Search for the cell housing the specified text and yield its (X, Y) center coordinate. 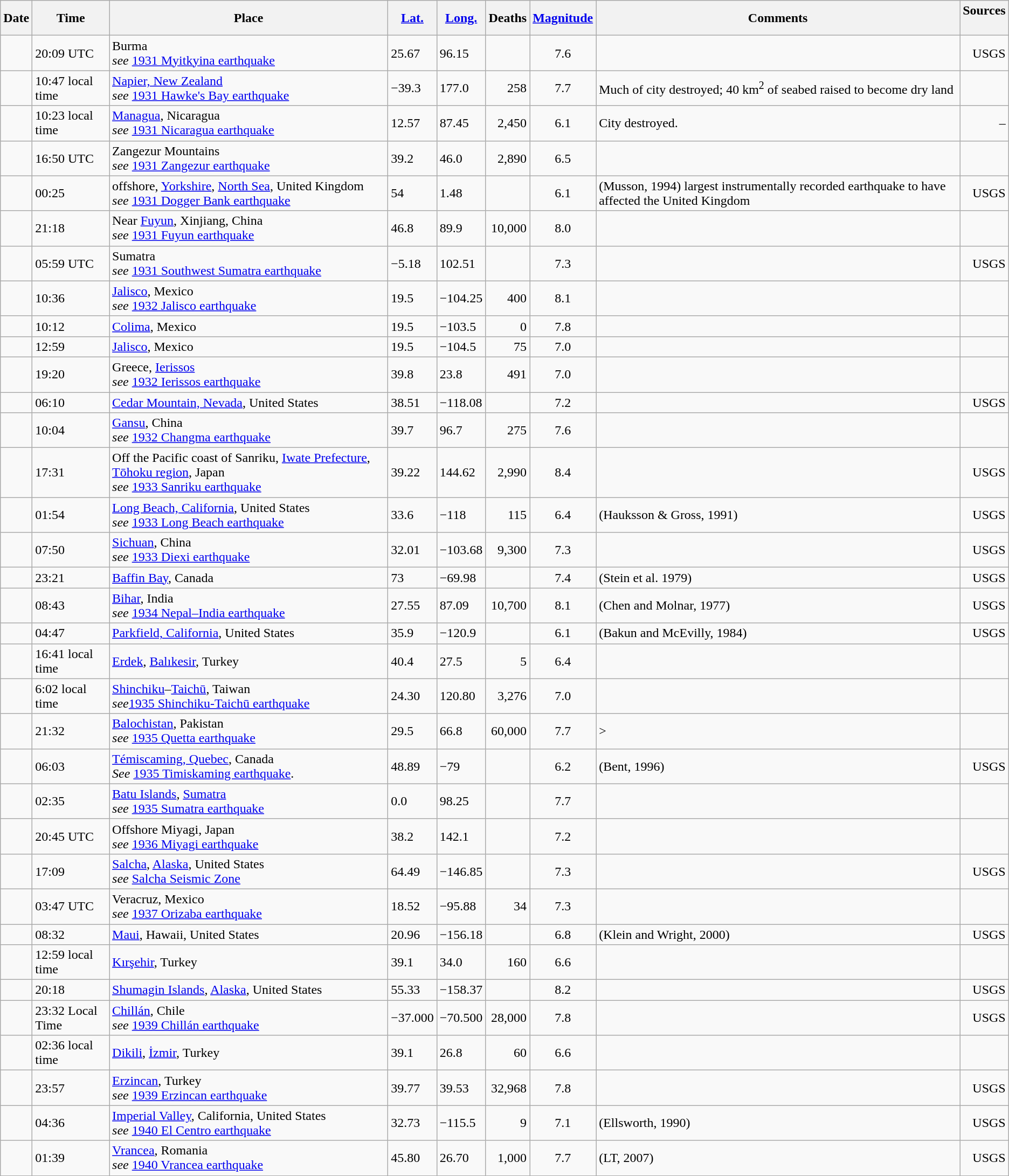
Lat. (413, 18)
(Chen and Molnar, 1977) (778, 606)
275 (508, 430)
64.49 (413, 871)
06:10 (71, 403)
87.09 (461, 606)
Sources (984, 18)
(LT, 2007) (778, 1158)
96.15 (461, 53)
Sumatrasee 1931 Southwest Sumatra earthquake (249, 263)
−69.98 (461, 578)
Napier, New Zealand see 1931 Hawke's Bay earthquake (249, 88)
32.73 (413, 1123)
21:18 (71, 229)
18.52 (413, 907)
10:23 local time (71, 123)
21:32 (71, 731)
Sichuan, Chinasee 1933 Diexi earthquake (249, 550)
Managua, Nicaragua see 1931 Nicaragua earthquake (249, 123)
Much of city destroyed; 40 km2 of seabed raised to become dry land (778, 88)
(Musson, 1994) largest instrumentally recorded earthquake to have affected the United Kingdom (778, 193)
(Hauksson & Gross, 1991) (778, 515)
8.2 (563, 990)
7.4 (563, 578)
38.51 (413, 403)
48.89 (413, 766)
60 (508, 1053)
25.67 (413, 53)
400 (508, 299)
08:32 (71, 934)
02:35 (71, 801)
−146.85 (461, 871)
9,300 (508, 550)
55.33 (413, 990)
16:50 UTC (71, 158)
23.8 (461, 374)
33.6 (413, 515)
16:41 local time (71, 661)
Erdek, Balıkesir, Turkey (249, 661)
Deaths (508, 18)
(Bakun and McEvilly, 1984) (778, 633)
−103.68 (461, 550)
(Stein et al. 1979) (778, 578)
32.01 (413, 550)
Burma see 1931 Myitkyina earthquake (249, 53)
01:54 (71, 515)
60,000 (508, 731)
0 (508, 326)
(Klein and Wright, 2000) (778, 934)
144.62 (461, 473)
38.2 (413, 836)
45.80 (413, 1158)
(Bent, 1996) (778, 766)
8.0 (563, 229)
−104.25 (461, 299)
−118 (461, 515)
Zangezur Mountains see 1931 Zangezur earthquake (249, 158)
2,990 (508, 473)
46.0 (461, 158)
6.8 (563, 934)
20:18 (71, 990)
−156.18 (461, 934)
Bihar, India see 1934 Nepal–India earthquake (249, 606)
27.5 (461, 661)
39.53 (461, 1088)
Dikili, İzmir, Turkey (249, 1053)
Place (249, 18)
01:39 (71, 1158)
258 (508, 88)
Parkfield, California, United States (249, 633)
Imperial Valley, California, United States see 1940 El Centro earthquake (249, 1123)
Kırşehir, Turkey (249, 963)
34 (508, 907)
02:36 local time (71, 1053)
20:45 UTC (71, 836)
Offshore Miyagi, Japansee 1936 Miyagi earthquake (249, 836)
89.9 (461, 229)
6.2 (563, 766)
−79 (461, 766)
Balochistan, Pakistansee 1935 Quetta earthquake (249, 731)
39.7 (413, 430)
05:59 UTC (71, 263)
32,968 (508, 1088)
1,000 (508, 1158)
Greece, Ierissossee 1932 Ierissos earthquake (249, 374)
10:36 (71, 299)
12:59 (71, 347)
28,000 (508, 1018)
20:09 UTC (71, 53)
Magnitude (563, 18)
39.8 (413, 374)
46.8 (413, 229)
−120.9 (461, 633)
102.51 (461, 263)
10:47 local time (71, 88)
160 (508, 963)
12:59 local time (71, 963)
Shumagin Islands, Alaska, United States (249, 990)
2,450 (508, 123)
00:25 (71, 193)
27.55 (413, 606)
Jalisco, Mexico (249, 347)
04:47 (71, 633)
offshore, Yorkshire, North Sea, United Kingdom see 1931 Dogger Bank earthquake (249, 193)
−115.5 (461, 1123)
6:02 local time (71, 696)
39.2 (413, 158)
−158.37 (461, 990)
−70.500 (461, 1018)
24.30 (413, 696)
04:36 (71, 1123)
Jalisco, Mexicosee 1932 Jalisco earthquake (249, 299)
5 (508, 661)
26.70 (461, 1158)
Off the Pacific coast of Sanriku, Iwate Prefecture, Tōhoku region, Japansee 1933 Sanriku earthquake (249, 473)
Batu Islands, Sumatra see 1935 Sumatra earthquake (249, 801)
26.8 (461, 1053)
54 (413, 193)
−95.88 (461, 907)
Long Beach, California, United States see 1933 Long Beach earthquake (249, 515)
(Ellsworth, 1990) (778, 1123)
07:50 (71, 550)
Cedar Mountain, Nevada, United States (249, 403)
– (984, 123)
8.4 (563, 473)
96.7 (461, 430)
10:04 (71, 430)
Time (71, 18)
142.1 (461, 836)
177.0 (461, 88)
Chillán, Chile see 1939 Chillán earthquake (249, 1018)
75 (508, 347)
23:32 Local Time (71, 1018)
Colima, Mexico (249, 326)
9 (508, 1123)
87.45 (461, 123)
Salcha, Alaska, United Statessee Salcha Seismic Zone (249, 871)
Near Fuyun, Xinjiang, China see 1931 Fuyun earthquake (249, 229)
17:09 (71, 871)
−118.08 (461, 403)
Date (16, 18)
35.9 (413, 633)
−104.5 (461, 347)
23:21 (71, 578)
06:03 (71, 766)
73 (413, 578)
Baffin Bay, Canada (249, 578)
10,000 (508, 229)
Comments (778, 18)
Erzincan, Turkey see 1939 Erzincan earthquake (249, 1088)
39.77 (413, 1088)
29.5 (413, 731)
98.25 (461, 801)
19:20 (71, 374)
0.0 (413, 801)
120.80 (461, 696)
2,890 (508, 158)
40.4 (413, 661)
Vrancea, Romaniasee 1940 Vrancea earthquake (249, 1158)
34.0 (461, 963)
−37.000 (413, 1018)
12.57 (413, 123)
−5.18 (413, 263)
39.22 (413, 473)
−103.5 (461, 326)
Shinchiku–Taichū, Taiwansee1935 Shinchiku-Taichū earthquake (249, 696)
10,700 (508, 606)
7.1 (563, 1123)
−39.3 (413, 88)
Long. (461, 18)
Témiscaming, Quebec, CanadaSee 1935 Timiskaming earthquake. (249, 766)
17:31 (71, 473)
Gansu, Chinasee 1932 Changma earthquake (249, 430)
Maui, Hawaii, United States (249, 934)
10:12 (71, 326)
20.96 (413, 934)
491 (508, 374)
> (778, 731)
City destroyed. (778, 123)
3,276 (508, 696)
1.48 (461, 193)
08:43 (71, 606)
23:57 (71, 1088)
03:47 UTC (71, 907)
6.5 (563, 158)
115 (508, 515)
Veracruz, Mexicosee 1937 Orizaba earthquake (249, 907)
66.8 (461, 731)
